Return the (X, Y) coordinate for the center point of the cell that contains the specified text.  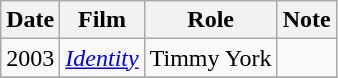
Film (102, 20)
2003 (30, 58)
Role (210, 20)
Date (30, 20)
Note (306, 20)
Identity (102, 58)
Timmy York (210, 58)
